Determine the [X, Y] coordinate at the center of the cell enclosing the given text.  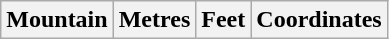
Feet [224, 20]
Mountain [57, 20]
Coordinates [319, 20]
Metres [154, 20]
